Locate the cell with the specified text and output its [X, Y] center coordinate. 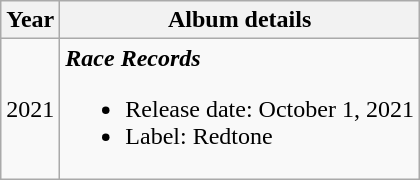
Album details [240, 20]
Year [30, 20]
Race RecordsRelease date: October 1, 2021Label: Redtone [240, 109]
2021 [30, 109]
